Determine the [x, y] coordinate at the center of the cell enclosing the given text.  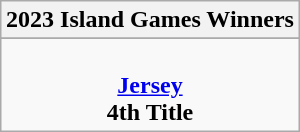
Jersey4th Title [150, 85]
2023 Island Games Winners [150, 20]
